Output the [x, y] coordinate of the center of the cell containing the given text.  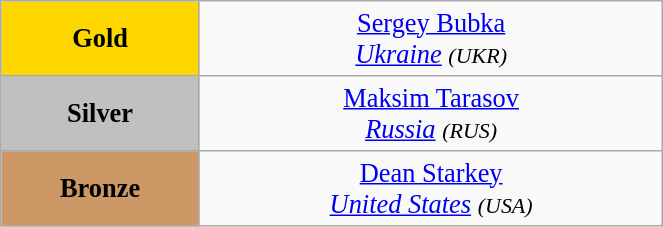
Maksim TarasovRussia (RUS) [430, 112]
Sergey BubkaUkraine (UKR) [430, 38]
Bronze [100, 188]
Gold [100, 38]
Dean StarkeyUnited States (USA) [430, 188]
Silver [100, 112]
